Output the [x, y] coordinate of the center of the cell containing the given text.  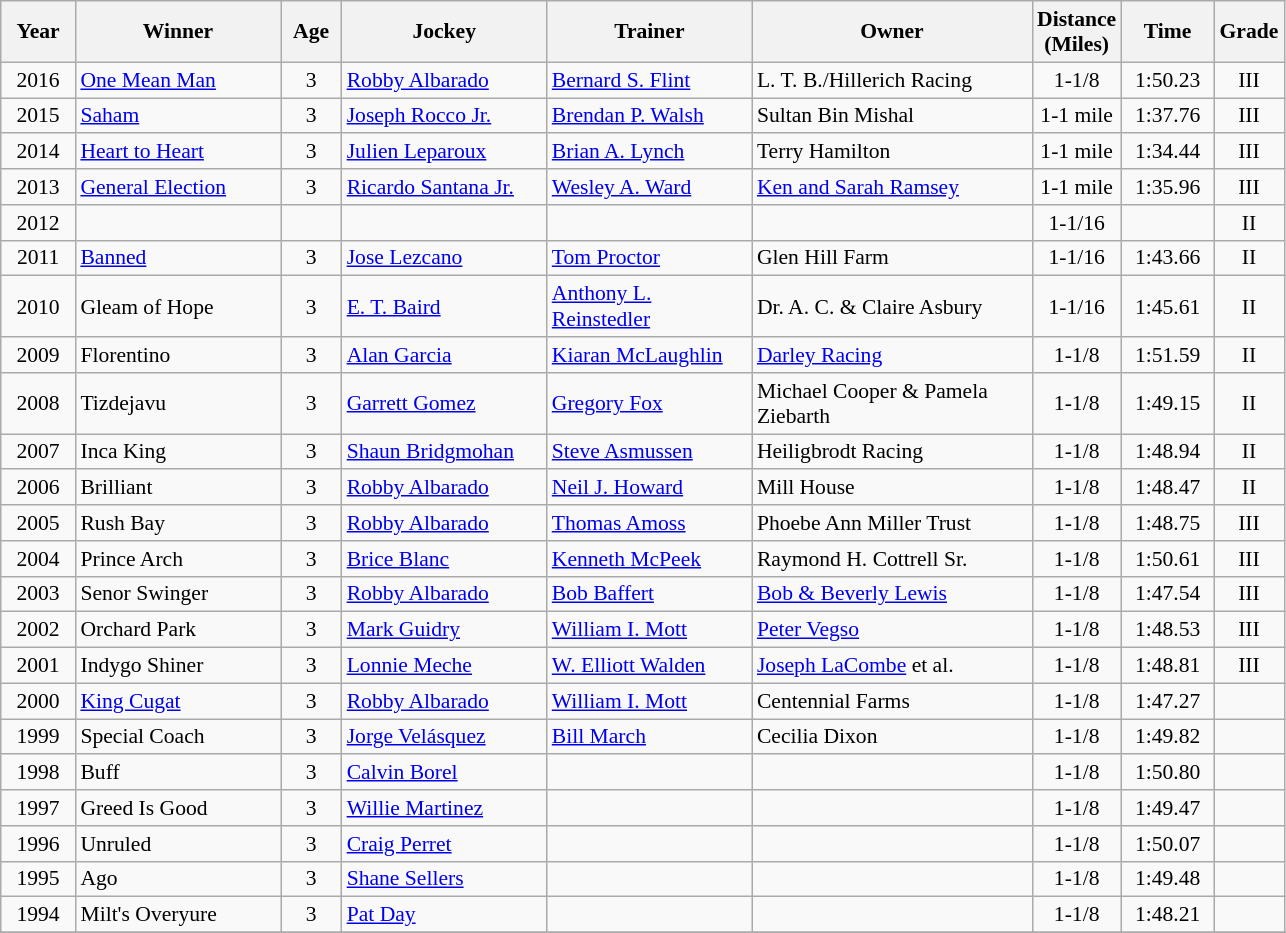
Milt's Overyure [178, 915]
Garrett Gomez [444, 404]
1:47.54 [1168, 594]
Craig Perret [444, 844]
Trainer [650, 32]
Indygo Shiner [178, 666]
1:51.59 [1168, 355]
1:45.61 [1168, 306]
2002 [38, 630]
Sultan Bin Mishal [892, 116]
1:48.75 [1168, 523]
Calvin Borel [444, 773]
Bob & Beverly Lewis [892, 594]
Senor Swinger [178, 594]
1:48.94 [1168, 452]
1:35.96 [1168, 187]
Buff [178, 773]
Tom Proctor [650, 258]
Unruled [178, 844]
Mark Guidry [444, 630]
Greed Is Good [178, 808]
1999 [38, 737]
2008 [38, 404]
1997 [38, 808]
1:48.53 [1168, 630]
1:50.61 [1168, 559]
L. T. B./Hillerich Racing [892, 80]
Anthony L. Reinstedler [650, 306]
Bernard S. Flint [650, 80]
Steve Asmussen [650, 452]
1:47.27 [1168, 701]
Joseph LaCombe et al. [892, 666]
Gregory Fox [650, 404]
Wesley A. Ward [650, 187]
Time [1168, 32]
Heart to Heart [178, 152]
1:49.15 [1168, 404]
E. T. Baird [444, 306]
Jockey [444, 32]
Brendan P. Walsh [650, 116]
Jorge Velásquez [444, 737]
2015 [38, 116]
1:49.47 [1168, 808]
Inca King [178, 452]
Willie Martinez [444, 808]
2016 [38, 80]
Darley Racing [892, 355]
Peter Vegso [892, 630]
Brice Blanc [444, 559]
Ricardo Santana Jr. [444, 187]
2007 [38, 452]
Kiaran McLaughlin [650, 355]
Grade [1249, 32]
W. Elliott Walden [650, 666]
2001 [38, 666]
Alan Garcia [444, 355]
Prince Arch [178, 559]
2012 [38, 223]
2006 [38, 488]
Tizdejavu [178, 404]
Mill House [892, 488]
Julien Leparoux [444, 152]
General Election [178, 187]
1:48.47 [1168, 488]
Bill March [650, 737]
1:50.07 [1168, 844]
Heiligbrodt Racing [892, 452]
1:49.82 [1168, 737]
Jose Lezcano [444, 258]
Brilliant [178, 488]
Gleam of Hope [178, 306]
Banned [178, 258]
1:50.80 [1168, 773]
1:48.81 [1168, 666]
One Mean Man [178, 80]
Joseph Rocco Jr. [444, 116]
1:43.66 [1168, 258]
Lonnie Meche [444, 666]
Winner [178, 32]
1995 [38, 879]
Michael Cooper & Pamela Ziebarth [892, 404]
Year [38, 32]
King Cugat [178, 701]
2005 [38, 523]
1:50.23 [1168, 80]
Kenneth McPeek [650, 559]
Terry Hamilton [892, 152]
Age [310, 32]
Special Coach [178, 737]
Raymond H. Cottrell Sr. [892, 559]
2003 [38, 594]
Pat Day [444, 915]
Brian A. Lynch [650, 152]
Cecilia Dixon [892, 737]
Bob Baffert [650, 594]
Rush Bay [178, 523]
1996 [38, 844]
Glen Hill Farm [892, 258]
1:48.21 [1168, 915]
1998 [38, 773]
2014 [38, 152]
Ago [178, 879]
Neil J. Howard [650, 488]
1:34.44 [1168, 152]
2009 [38, 355]
Shane Sellers [444, 879]
2013 [38, 187]
Owner [892, 32]
2010 [38, 306]
Thomas Amoss [650, 523]
Florentino [178, 355]
Centennial Farms [892, 701]
1994 [38, 915]
2004 [38, 559]
Shaun Bridgmohan [444, 452]
Dr. A. C. & Claire Asbury [892, 306]
Orchard Park [178, 630]
1:49.48 [1168, 879]
1:37.76 [1168, 116]
2011 [38, 258]
Phoebe Ann Miller Trust [892, 523]
2000 [38, 701]
Ken and Sarah Ramsey [892, 187]
Saham [178, 116]
Distance(Miles) [1076, 32]
